Identify which cell holds the provided text, then report its (X, Y) central coordinate. 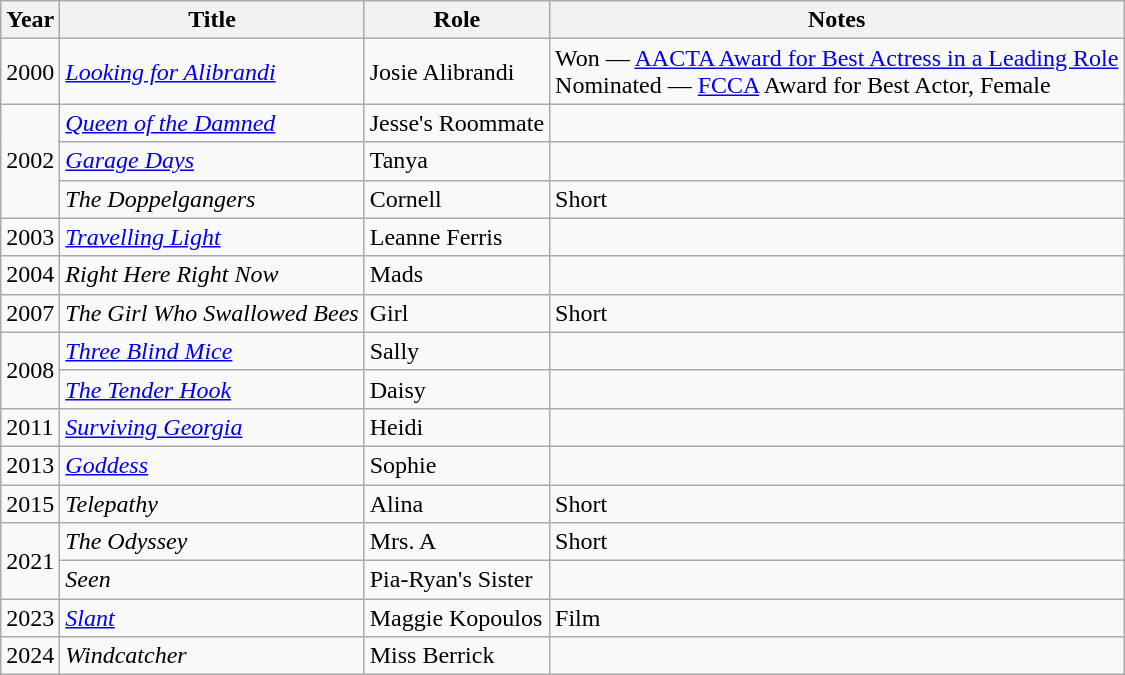
Year (30, 20)
Girl (456, 313)
Goddess (212, 465)
2004 (30, 275)
Right Here Right Now (212, 275)
Windcatcher (212, 656)
Film (837, 618)
Garage Days (212, 161)
Mads (456, 275)
Pia-Ryan's Sister (456, 580)
Heidi (456, 427)
Mrs. A (456, 542)
2003 (30, 237)
2024 (30, 656)
Seen (212, 580)
Three Blind Mice (212, 351)
The Doppelgangers (212, 199)
Sally (456, 351)
Role (456, 20)
The Odyssey (212, 542)
Daisy (456, 389)
Telepathy (212, 503)
Slant (212, 618)
Alina (456, 503)
Title (212, 20)
2007 (30, 313)
Leanne Ferris (456, 237)
Cornell (456, 199)
The Tender Hook (212, 389)
Queen of the Damned (212, 123)
Looking for Alibrandi (212, 72)
2015 (30, 503)
2021 (30, 561)
Sophie (456, 465)
2008 (30, 370)
Surviving Georgia (212, 427)
Josie Alibrandi (456, 72)
Notes (837, 20)
Won ⁠— AACTA Award for Best Actress in a Leading RoleNominated ⁠— FCCA Award for Best Actor, Female (837, 72)
2013 (30, 465)
2002 (30, 161)
Maggie Kopoulos (456, 618)
Miss Berrick (456, 656)
2000 (30, 72)
2011 (30, 427)
The Girl Who Swallowed Bees (212, 313)
Tanya (456, 161)
Jesse's Roommate (456, 123)
2023 (30, 618)
Travelling Light (212, 237)
